Output the (X, Y) coordinate of the center of the cell containing the given text.  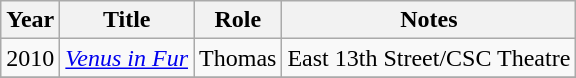
Year (30, 20)
2010 (30, 58)
Notes (429, 20)
Title (127, 20)
Thomas (238, 58)
East 13th Street/CSC Theatre (429, 58)
Role (238, 20)
Venus in Fur (127, 58)
